Output the [x, y] coordinate of the center of the cell containing the given text.  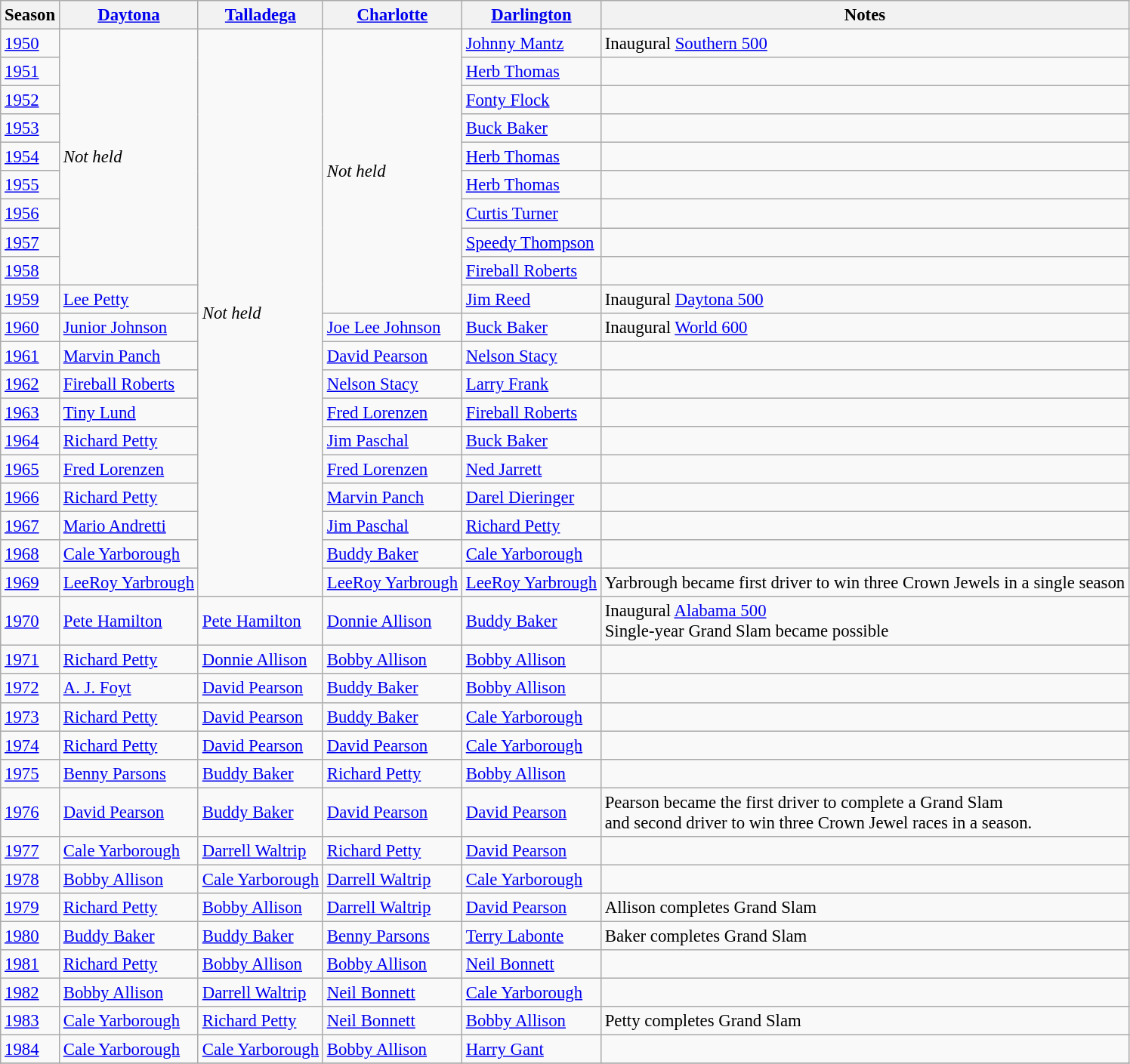
1960 [30, 327]
Speedy Thompson [531, 242]
Allison completes Grand Slam [864, 908]
Petty completes Grand Slam [864, 1021]
1979 [30, 908]
Charlotte [392, 15]
Curtis Turner [531, 214]
1954 [30, 157]
1968 [30, 554]
1951 [30, 72]
Yarbrough became first driver to win three Crown Jewels in a single season [864, 583]
1977 [30, 851]
1981 [30, 964]
1952 [30, 100]
Lee Petty [128, 299]
Tiny Lund [128, 412]
Pearson became the first driver to complete a Grand Slamand second driver to win three Crown Jewel races in a season. [864, 813]
1984 [30, 1050]
1978 [30, 879]
1953 [30, 128]
Inaugural Daytona 500 [864, 299]
1958 [30, 270]
1955 [30, 185]
1966 [30, 498]
1969 [30, 583]
1962 [30, 384]
1961 [30, 356]
Junior Johnson [128, 327]
1982 [30, 993]
Baker completes Grand Slam [864, 936]
A. J. Foyt [128, 689]
1964 [30, 441]
1965 [30, 469]
Ned Jarrett [531, 469]
Mario Andretti [128, 526]
1976 [30, 813]
Fonty Flock [531, 100]
Darlington [531, 15]
1957 [30, 242]
Daytona [128, 15]
1971 [30, 660]
Johnny Mantz [531, 44]
Darel Dieringer [531, 498]
Larry Frank [531, 384]
Terry Labonte [531, 936]
1980 [30, 936]
Inaugural Alabama 500Single-year Grand Slam became possible [864, 621]
1972 [30, 689]
Joe Lee Johnson [392, 327]
1973 [30, 717]
1963 [30, 412]
1959 [30, 299]
Notes [864, 15]
Talladega [260, 15]
Jim Reed [531, 299]
1970 [30, 621]
1950 [30, 44]
Inaugural World 600 [864, 327]
Inaugural Southern 500 [864, 44]
1967 [30, 526]
1983 [30, 1021]
Season [30, 15]
Harry Gant [531, 1050]
1956 [30, 214]
1975 [30, 773]
1974 [30, 745]
